Extract the (X, Y) coordinate from the center of the cell holding the provided text.  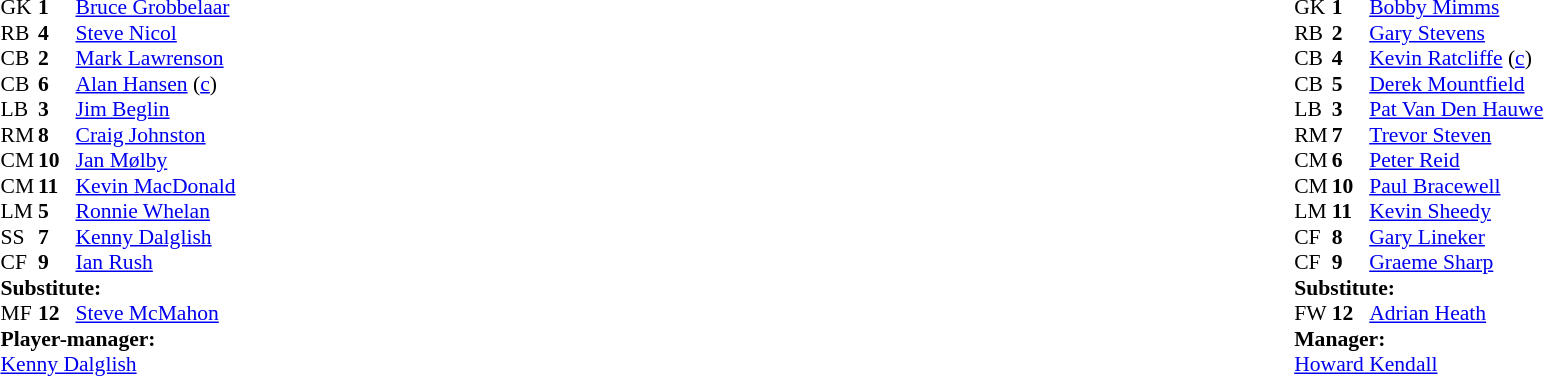
Ronnie Whelan (156, 211)
MF (19, 313)
SS (19, 237)
Steve McMahon (156, 313)
Paul Bracewell (1456, 186)
Kevin Ratcliffe (c) (1456, 59)
Gary Stevens (1456, 33)
Kenny Dalglish (156, 237)
Adrian Heath (1456, 313)
Manager: (1418, 339)
Steve Nicol (156, 33)
Pat Van Den Hauwe (1456, 109)
Mark Lawrenson (156, 59)
Jan Mølby (156, 161)
Player-manager: (118, 339)
Jim Beglin (156, 109)
Derek Mountfield (1456, 84)
FW (1313, 313)
Kevin Sheedy (1456, 211)
Craig Johnston (156, 135)
Alan Hansen (c) (156, 84)
Kevin MacDonald (156, 186)
Graeme Sharp (1456, 263)
Trevor Steven (1456, 135)
Gary Lineker (1456, 237)
Ian Rush (156, 263)
Peter Reid (1456, 161)
